Extract the (x, y) coordinate from the center of the cell holding the provided text.  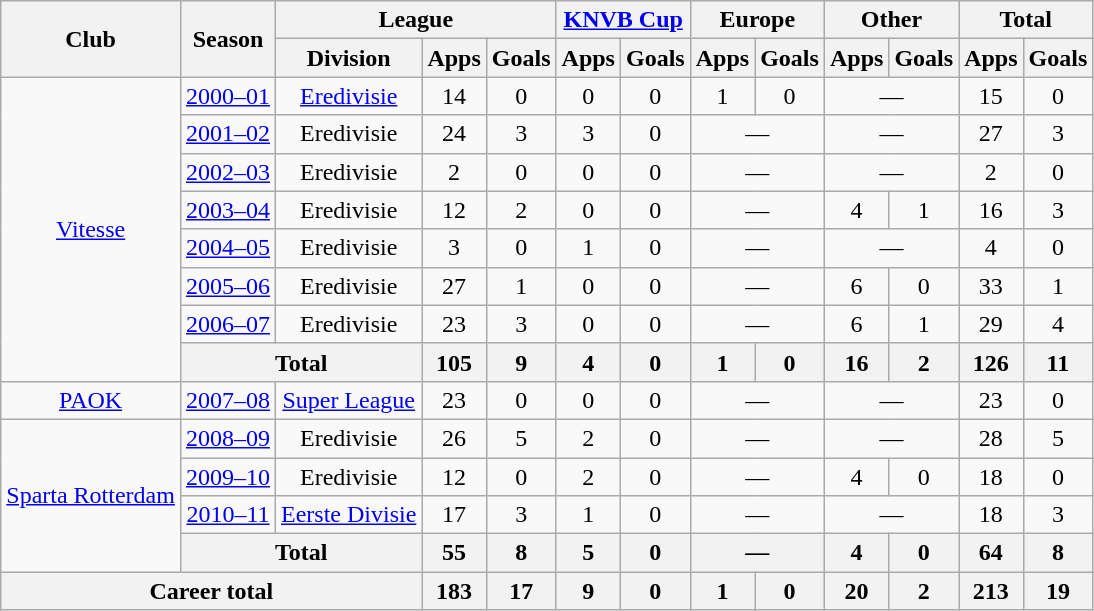
Career total (212, 591)
2004–05 (228, 248)
2010–11 (228, 515)
2000–01 (228, 96)
2001–02 (228, 134)
2002–03 (228, 172)
26 (454, 438)
Other (891, 20)
Sparta Rotterdam (91, 495)
Europe (757, 20)
Super League (349, 400)
2007–08 (228, 400)
20 (856, 591)
213 (991, 591)
2009–10 (228, 477)
14 (454, 96)
Eerste Divisie (349, 515)
183 (454, 591)
29 (991, 324)
PAOK (91, 400)
19 (1058, 591)
Division (349, 58)
15 (991, 96)
64 (991, 553)
105 (454, 362)
28 (991, 438)
55 (454, 553)
33 (991, 286)
Season (228, 39)
2006–07 (228, 324)
KNVB Cup (623, 20)
126 (991, 362)
2008–09 (228, 438)
Club (91, 39)
League (416, 20)
2005–06 (228, 286)
24 (454, 134)
11 (1058, 362)
Vitesse (91, 229)
2003–04 (228, 210)
